Capture the cell that displays the provided text and extract its (x, y) central coordinate. 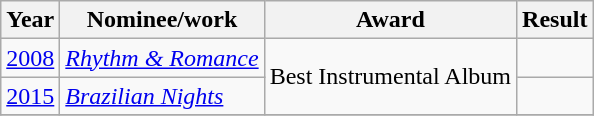
Best Instrumental Album (390, 77)
2015 (30, 96)
Rhythm & Romance (162, 58)
Year (30, 20)
Nominee/work (162, 20)
2008 (30, 58)
Result (555, 20)
Award (390, 20)
Brazilian Nights (162, 96)
